From the cell containing the given text, extract its center point as [x, y] coordinate. 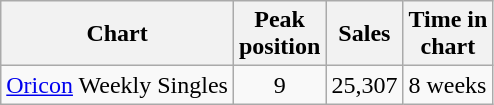
Chart [118, 34]
Oricon Weekly Singles [118, 85]
25,307 [364, 85]
8 weeks [448, 85]
Peakposition [279, 34]
Time inchart [448, 34]
Sales [364, 34]
9 [279, 85]
